Pinpoint the cell where the given text exists, returning its (x, y) midpoint coordinate. 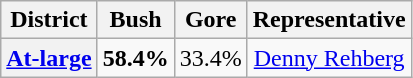
58.4% (136, 58)
Gore (210, 20)
At-large (49, 58)
Bush (136, 20)
Denny Rehberg (329, 58)
District (49, 20)
33.4% (210, 58)
Representative (329, 20)
